Search for the cell housing the specified text and yield its [x, y] center coordinate. 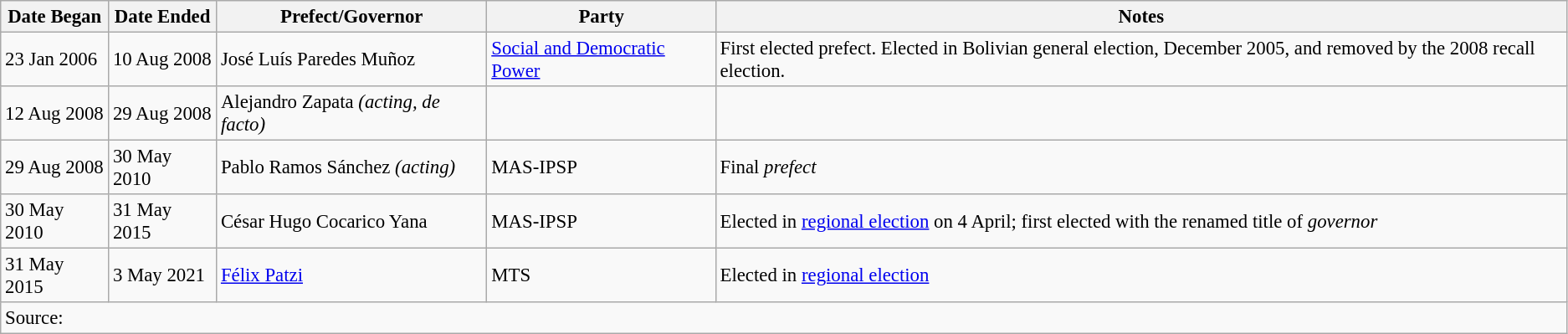
Date Ended [162, 17]
Félix Patzi [351, 276]
Alejandro Zapata (acting, de facto) [351, 114]
First elected prefect. Elected in Bolivian general election, December 2005, and removed by the 2008 recall election. [1141, 60]
23 Jan 2006 [55, 60]
Date Began [55, 17]
Notes [1141, 17]
Elected in regional election [1141, 276]
Social and Democratic Power [601, 60]
3 May 2021 [162, 276]
Elected in regional election on 4 April; first elected with the renamed title of governor [1141, 221]
José Luís Paredes Muñoz [351, 60]
10 Aug 2008 [162, 60]
12 Aug 2008 [55, 114]
MTS [601, 276]
Party [601, 17]
César Hugo Cocarico Yana [351, 221]
Final prefect [1141, 167]
Pablo Ramos Sánchez (acting) [351, 167]
Prefect/Governor [351, 17]
